Pinpoint the cell where the given text exists, returning its [X, Y] midpoint coordinate. 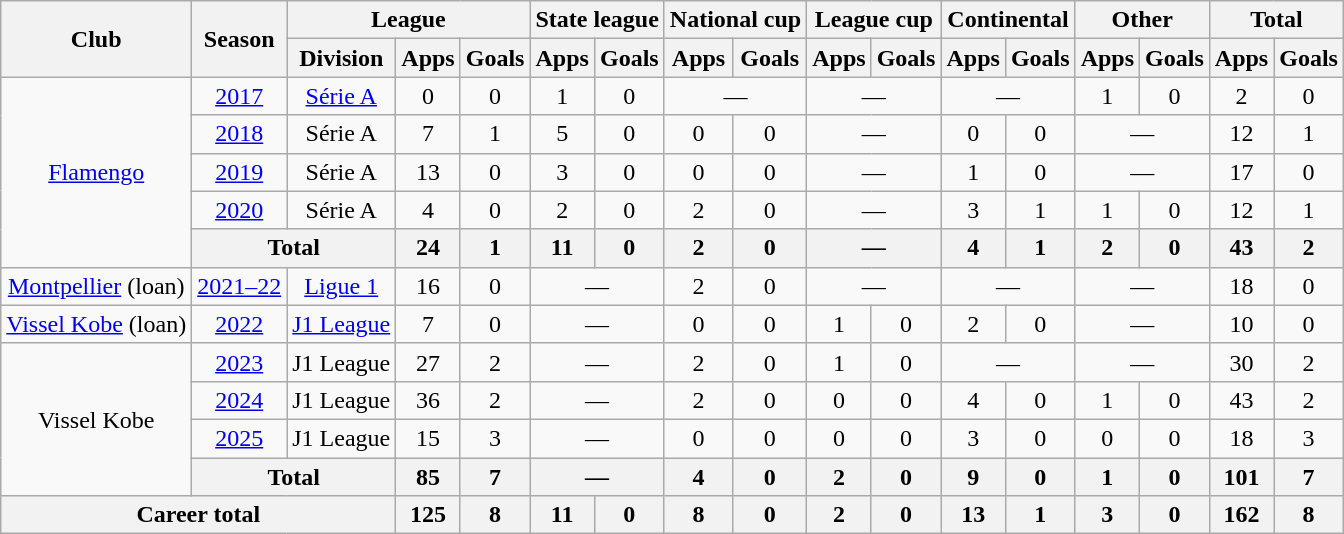
Vissel Kobe [96, 419]
Montpellier (loan) [96, 286]
National cup [735, 20]
Club [96, 39]
30 [1241, 362]
2021–22 [240, 286]
Flamengo [96, 172]
Other [1142, 20]
2024 [240, 400]
League [408, 20]
85 [428, 477]
2023 [240, 362]
2019 [240, 172]
17 [1241, 172]
Career total [198, 515]
Season [240, 39]
27 [428, 362]
36 [428, 400]
2025 [240, 438]
League cup [874, 20]
Ligue 1 [342, 286]
24 [428, 248]
Continental [1008, 20]
Vissel Kobe (loan) [96, 324]
101 [1241, 477]
162 [1241, 515]
16 [428, 286]
125 [428, 515]
State league [597, 20]
2018 [240, 134]
10 [1241, 324]
Division [342, 58]
2017 [240, 96]
9 [973, 477]
15 [428, 438]
2020 [240, 210]
5 [562, 134]
2022 [240, 324]
